Return the [x, y] coordinate for the center point of the cell that contains the specified text.  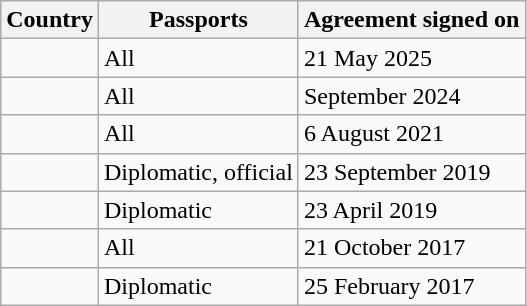
Passports [198, 20]
21 October 2017 [412, 248]
23 September 2019 [412, 172]
6 August 2021 [412, 134]
25 February 2017 [412, 286]
Country [50, 20]
21 May 2025 [412, 58]
Diplomatic, official [198, 172]
Agreement signed on [412, 20]
September 2024 [412, 96]
23 April 2019 [412, 210]
